For the text-containing cell, return its midpoint in (x, y) coordinate format. 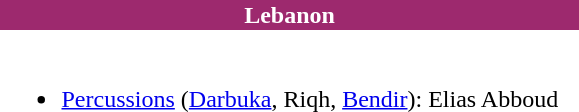
Lebanon (290, 15)
